Search for the cell housing the specified text and yield its [X, Y] center coordinate. 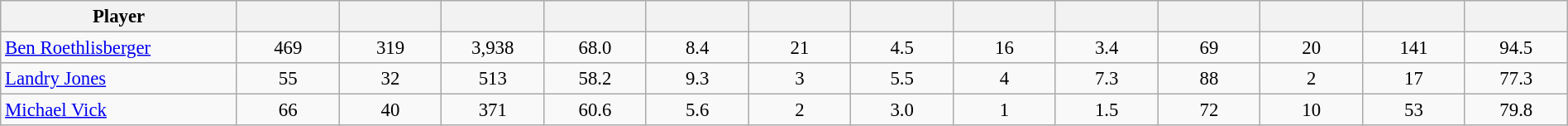
319 [390, 48]
7.3 [1107, 79]
40 [390, 110]
4.5 [902, 48]
3 [800, 79]
72 [1209, 110]
3.0 [902, 110]
32 [390, 79]
77.3 [1516, 79]
68.0 [595, 48]
53 [1414, 110]
21 [800, 48]
10 [1312, 110]
1.5 [1107, 110]
60.6 [595, 110]
69 [1209, 48]
3.4 [1107, 48]
55 [288, 79]
9.3 [697, 79]
3,938 [493, 48]
Michael Vick [119, 110]
16 [1005, 48]
141 [1414, 48]
469 [288, 48]
20 [1312, 48]
1 [1005, 110]
88 [1209, 79]
8.4 [697, 48]
79.8 [1516, 110]
5.6 [697, 110]
5.5 [902, 79]
Player [119, 17]
Ben Roethlisberger [119, 48]
58.2 [595, 79]
94.5 [1516, 48]
371 [493, 110]
513 [493, 79]
17 [1414, 79]
4 [1005, 79]
66 [288, 110]
Landry Jones [119, 79]
